Capture the cell that displays the provided text and extract its [x, y] central coordinate. 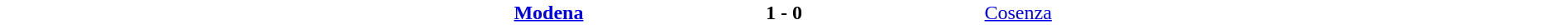
1 - 0 [784, 12]
Modena [293, 12]
Cosenza [1275, 12]
